Detect which cell encompasses the target text, then output its [X, Y] center coordinate. 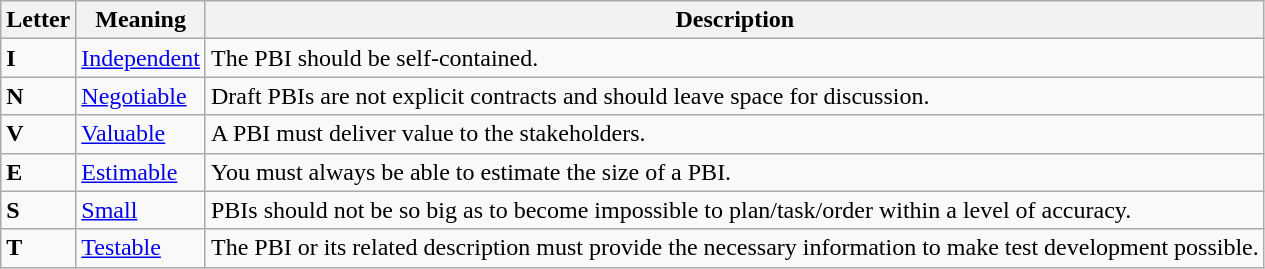
V [38, 134]
Meaning [141, 20]
Testable [141, 248]
E [38, 172]
Description [734, 20]
Valuable [141, 134]
Small [141, 210]
Estimable [141, 172]
Letter [38, 20]
T [38, 248]
N [38, 96]
Negotiable [141, 96]
You must always be able to estimate the size of a PBI. [734, 172]
Independent [141, 58]
The PBI or its related description must provide the necessary information to make test development possible. [734, 248]
PBIs should not be so big as to become impossible to plan/task/order within a level of accuracy. [734, 210]
S [38, 210]
A PBI must deliver value to the stakeholders. [734, 134]
Draft PBIs are not explicit contracts and should leave space for discussion. [734, 96]
The PBI should be self-contained. [734, 58]
I [38, 58]
